Detect which cell encompasses the target text, then output its [x, y] center coordinate. 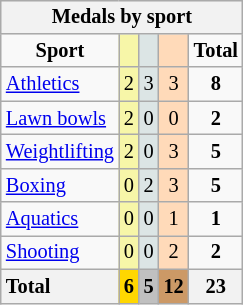
Boxing [60, 185]
Aquatics [60, 219]
Athletics [60, 84]
Sport [60, 51]
6 [129, 286]
8 [216, 84]
Lawn bowls [60, 118]
12 [174, 286]
23 [216, 286]
Shooting [60, 253]
Medals by sport [122, 17]
Weightlifting [60, 152]
